Scan for the cell matching the given text and deliver its (X, Y) coordinate at center. 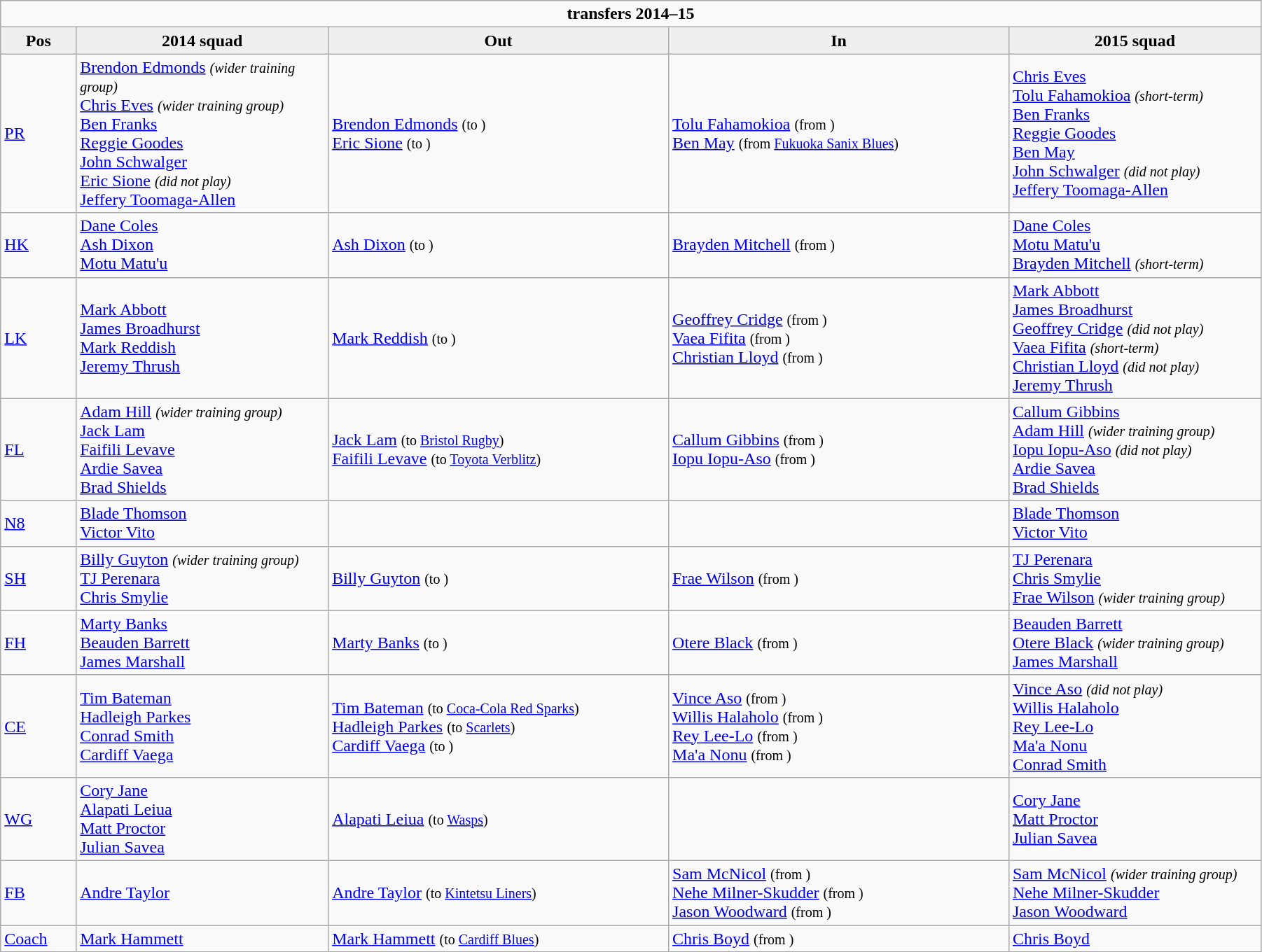
Tolu Fahamokioa (from ) Ben May (from Fukuoka Sanix Blues) (839, 133)
Mark Hammett (to Cardiff Blues) (499, 939)
Cory JaneMatt ProctorJulian Savea (1135, 819)
Callum GibbinsAdam Hill (wider training group)Iopu Iopu-Aso (did not play)Ardie SaveaBrad Shields (1135, 449)
2015 squad (1135, 41)
Chris EvesTolu Fahamokioa (short-term)Ben FranksReggie GoodesBen MayJohn Schwalger (did not play)Jeffery Toomaga-Allen (1135, 133)
Chris Boyd (from ) (839, 939)
FH (39, 643)
Tim Bateman (to Coca-Cola Red Sparks) Hadleigh Parkes (to Scarlets) Cardiff Vaega (to ) (499, 726)
2014 squad (202, 41)
Marty Banks (to ) (499, 643)
Frae Wilson (from ) (839, 578)
Billy Guyton (wider training group)TJ PerenaraChris Smylie (202, 578)
Geoffrey Cridge (from ) Vaea Fifita (from ) Christian Lloyd (from ) (839, 337)
Beauden BarrettOtere Black (wider training group)James Marshall (1135, 643)
Dane ColesMotu Matu'uBrayden Mitchell (short-term) (1135, 245)
In (839, 41)
transfers 2014–15 (631, 14)
Mark AbbottJames BroadhurstGeoffrey Cridge (did not play)Vaea Fifita (short-term)Christian Lloyd (did not play)Jeremy Thrush (1135, 337)
Andre Taylor (202, 892)
Marty BanksBeauden BarrettJames Marshall (202, 643)
Pos (39, 41)
CE (39, 726)
Ash Dixon (to ) (499, 245)
FL (39, 449)
HK (39, 245)
Mark Hammett (202, 939)
WG (39, 819)
Billy Guyton (to ) (499, 578)
Brendon Edmonds (to ) Eric Sione (to ) (499, 133)
Adam Hill (wider training group)Jack LamFaifili LevaveArdie SaveaBrad Shields (202, 449)
Vince Aso (from ) Willis Halaholo (from ) Rey Lee-Lo (from ) Ma'a Nonu (from ) (839, 726)
Mark Reddish (to ) (499, 337)
Coach (39, 939)
Vince Aso (did not play)Willis HalaholoRey Lee-LoMa'a NonuConrad Smith (1135, 726)
Out (499, 41)
Cory JaneAlapati LeiuaMatt ProctorJulian Savea (202, 819)
LK (39, 337)
Mark AbbottJames BroadhurstMark ReddishJeremy Thrush (202, 337)
Chris Boyd (1135, 939)
SH (39, 578)
TJ PerenaraChris SmylieFrae Wilson (wider training group) (1135, 578)
Alapati Leiua (to Wasps) (499, 819)
Brayden Mitchell (from ) (839, 245)
Sam McNicol (wider training group)Nehe Milner-SkudderJason Woodward (1135, 892)
Callum Gibbins (from ) Iopu Iopu-Aso (from ) (839, 449)
Dane ColesAsh DixonMotu Matu'u (202, 245)
Tim BatemanHadleigh ParkesConrad SmithCardiff Vaega (202, 726)
FB (39, 892)
PR (39, 133)
Sam McNicol (from ) Nehe Milner-Skudder (from ) Jason Woodward (from ) (839, 892)
Jack Lam (to Bristol Rugby) Faifili Levave (to Toyota Verblitz) (499, 449)
Otere Black (from ) (839, 643)
N8 (39, 524)
Andre Taylor (to Kintetsu Liners) (499, 892)
